Return the [x, y] coordinate for the center point of the cell that contains the specified text.  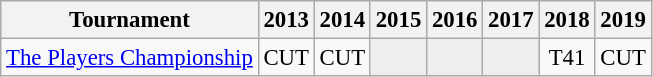
The Players Championship [130, 58]
T41 [567, 58]
2018 [567, 20]
2013 [286, 20]
2019 [623, 20]
2014 [342, 20]
2016 [455, 20]
2017 [511, 20]
Tournament [130, 20]
2015 [398, 20]
